Extract the [x, y] coordinate from the center of the cell holding the provided text.  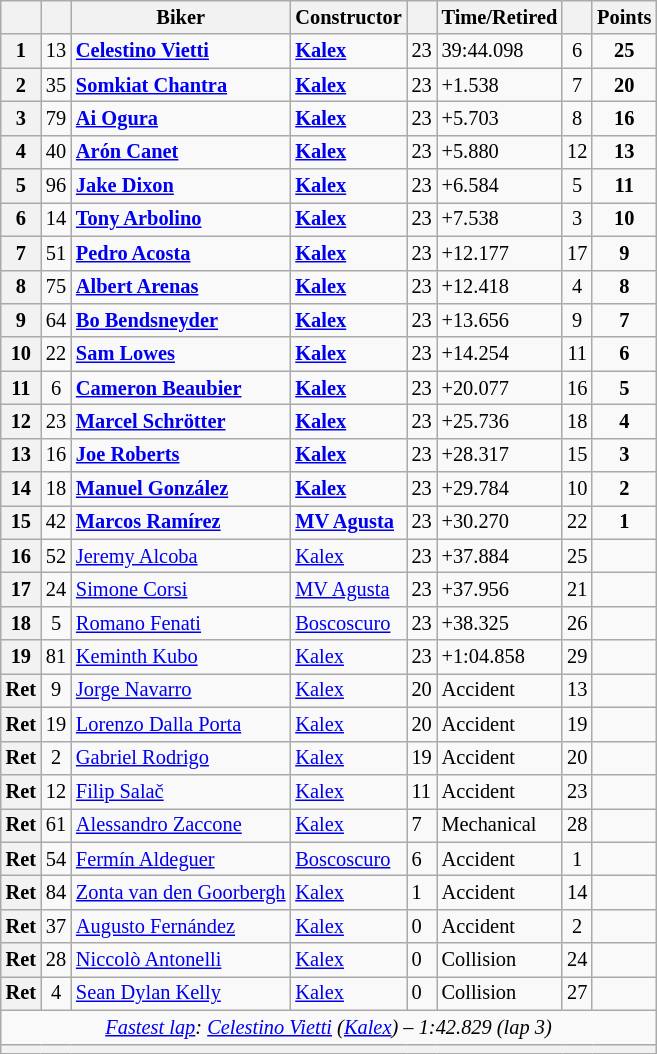
Keminth Kubo [180, 657]
Marcel Schrötter [180, 421]
Sam Lowes [180, 354]
Romano Fenati [180, 623]
+20.077 [500, 388]
39:44.098 [500, 51]
+1:04.858 [500, 657]
Lorenzo Dalla Porta [180, 724]
29 [577, 657]
Bo Bendsneyder [180, 320]
+28.317 [500, 455]
Ai Ogura [180, 118]
Tony Arbolino [180, 219]
27 [577, 993]
Niccolò Antonelli [180, 960]
Augusto Fernández [180, 926]
Constructor [348, 17]
54 [56, 859]
Time/Retired [500, 17]
Celestino Vietti [180, 51]
+7.538 [500, 219]
Cameron Beaubier [180, 388]
26 [577, 623]
Pedro Acosta [180, 253]
84 [56, 892]
Zonta van den Goorbergh [180, 892]
Jake Dixon [180, 186]
Jeremy Alcoba [180, 556]
96 [56, 186]
Manuel González [180, 489]
+37.884 [500, 556]
Joe Roberts [180, 455]
+5.880 [500, 152]
40 [56, 152]
Fastest lap: Celestino Vietti (Kalex) – 1:42.829 (lap 3) [329, 1027]
51 [56, 253]
Biker [180, 17]
Filip Salač [180, 791]
Marcos Ramírez [180, 522]
Fermín Aldeguer [180, 859]
+5.703 [500, 118]
Points [624, 17]
+12.177 [500, 253]
+14.254 [500, 354]
Simone Corsi [180, 589]
+12.418 [500, 287]
37 [56, 926]
Somkiat Chantra [180, 85]
42 [56, 522]
52 [56, 556]
81 [56, 657]
+13.656 [500, 320]
64 [56, 320]
Jorge Navarro [180, 690]
+29.784 [500, 489]
79 [56, 118]
+6.584 [500, 186]
+30.270 [500, 522]
Gabriel Rodrigo [180, 758]
Sean Dylan Kelly [180, 993]
21 [577, 589]
Arón Canet [180, 152]
35 [56, 85]
75 [56, 287]
Mechanical [500, 825]
61 [56, 825]
Albert Arenas [180, 287]
Alessandro Zaccone [180, 825]
+38.325 [500, 623]
+1.538 [500, 85]
+25.736 [500, 421]
+37.956 [500, 589]
